From the cell containing the given text, extract its center point as (X, Y) coordinate. 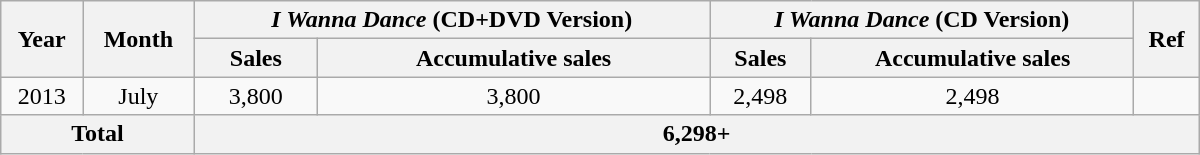
6,298+ (696, 134)
July (138, 96)
Total (98, 134)
2013 (42, 96)
I Wanna Dance (CD+DVD Version) (452, 20)
I Wanna Dance (CD Version) (922, 20)
Year (42, 39)
Month (138, 39)
Ref (1166, 39)
